Return the [x, y] coordinate for the center point of the cell that contains the specified text.  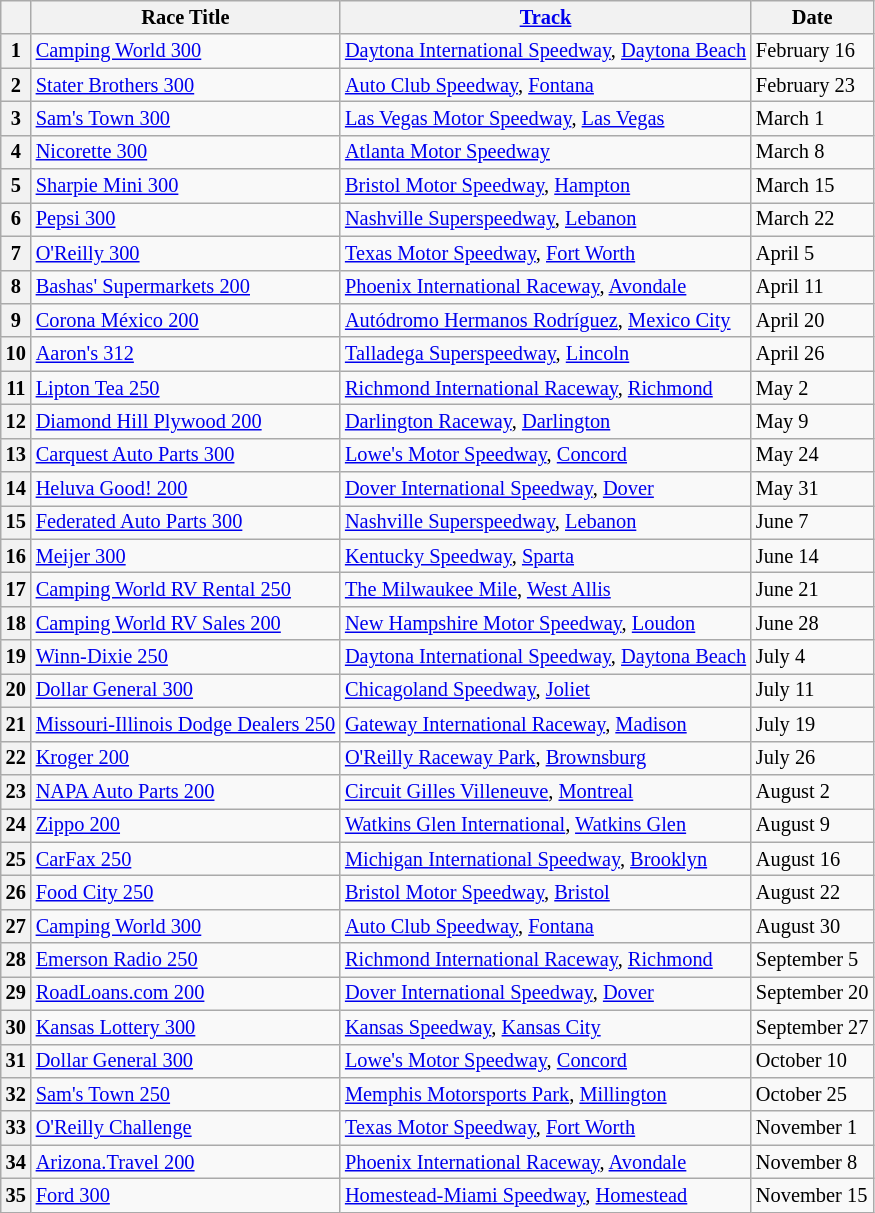
New Hampshire Motor Speedway, Loudon [546, 623]
27 [16, 926]
Ford 300 [186, 1195]
February 23 [812, 85]
June 14 [812, 556]
O'Reilly Challenge [186, 1128]
Darlington Raceway, Darlington [546, 421]
21 [16, 724]
22 [16, 758]
Memphis Motorsports Park, Millington [546, 1094]
October 10 [812, 1061]
July 19 [812, 724]
20 [16, 690]
30 [16, 1027]
29 [16, 993]
Sam's Town 250 [186, 1094]
RoadLoans.com 200 [186, 993]
Lipton Tea 250 [186, 388]
13 [16, 455]
23 [16, 791]
April 11 [812, 287]
June 7 [812, 522]
11 [16, 388]
May 24 [812, 455]
8 [16, 287]
September 20 [812, 993]
Watkins Glen International, Watkins Glen [546, 825]
19 [16, 657]
9 [16, 320]
July 26 [812, 758]
Pepsi 300 [186, 219]
4 [16, 152]
Michigan International Speedway, Brooklyn [546, 859]
March 8 [812, 152]
Camping World RV Sales 200 [186, 623]
25 [16, 859]
Diamond Hill Plywood 200 [186, 421]
August 22 [812, 892]
May 2 [812, 388]
1 [16, 51]
April 26 [812, 354]
Date [812, 17]
The Milwaukee Mile, West Allis [546, 589]
O'Reilly 300 [186, 253]
Autódromo Hermanos Rodríguez, Mexico City [546, 320]
16 [16, 556]
Sharpie Mini 300 [186, 186]
Aaron's 312 [186, 354]
November 15 [812, 1195]
June 28 [812, 623]
O'Reilly Raceway Park, Brownsburg [546, 758]
3 [16, 118]
Bristol Motor Speedway, Bristol [546, 892]
March 1 [812, 118]
September 27 [812, 1027]
August 30 [812, 926]
Missouri-Illinois Dodge Dealers 250 [186, 724]
33 [16, 1128]
31 [16, 1061]
10 [16, 354]
18 [16, 623]
Kansas Lottery 300 [186, 1027]
NAPA Auto Parts 200 [186, 791]
28 [16, 960]
Chicagoland Speedway, Joliet [546, 690]
17 [16, 589]
September 5 [812, 960]
Nicorette 300 [186, 152]
Meijer 300 [186, 556]
Stater Brothers 300 [186, 85]
June 21 [812, 589]
5 [16, 186]
Food City 250 [186, 892]
Zippo 200 [186, 825]
2 [16, 85]
Bashas' Supermarkets 200 [186, 287]
14 [16, 489]
Homestead-Miami Speedway, Homestead [546, 1195]
35 [16, 1195]
March 22 [812, 219]
August 16 [812, 859]
Sam's Town 300 [186, 118]
October 25 [812, 1094]
Race Title [186, 17]
34 [16, 1162]
November 8 [812, 1162]
Circuit Gilles Villeneuve, Montreal [546, 791]
Winn-Dixie 250 [186, 657]
Kentucky Speedway, Sparta [546, 556]
15 [16, 522]
Federated Auto Parts 300 [186, 522]
24 [16, 825]
Track [546, 17]
Camping World RV Rental 250 [186, 589]
Heluva Good! 200 [186, 489]
April 20 [812, 320]
Kroger 200 [186, 758]
CarFax 250 [186, 859]
Gateway International Raceway, Madison [546, 724]
August 9 [812, 825]
Atlanta Motor Speedway [546, 152]
April 5 [812, 253]
August 2 [812, 791]
Emerson Radio 250 [186, 960]
February 16 [812, 51]
Kansas Speedway, Kansas City [546, 1027]
Corona México 200 [186, 320]
12 [16, 421]
May 9 [812, 421]
July 4 [812, 657]
May 31 [812, 489]
Las Vegas Motor Speedway, Las Vegas [546, 118]
6 [16, 219]
26 [16, 892]
Bristol Motor Speedway, Hampton [546, 186]
Talladega Superspeedway, Lincoln [546, 354]
Arizona.Travel 200 [186, 1162]
7 [16, 253]
July 11 [812, 690]
March 15 [812, 186]
Carquest Auto Parts 300 [186, 455]
32 [16, 1094]
November 1 [812, 1128]
